Search for the cell housing the specified text and yield its [x, y] center coordinate. 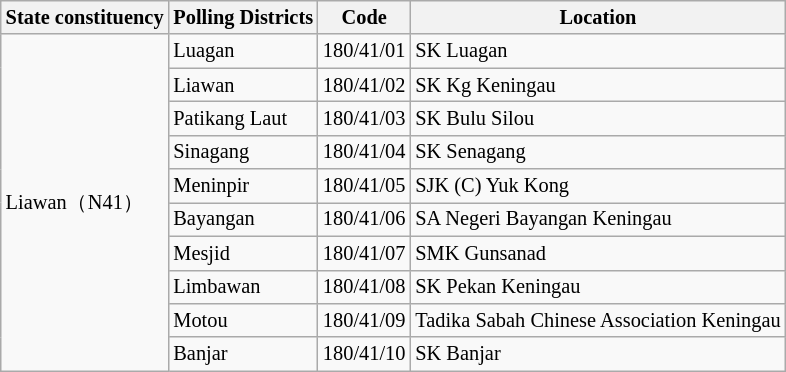
State constituency [85, 17]
180/41/06 [364, 219]
Sinagang [243, 152]
180/41/04 [364, 152]
SMK Gunsanad [598, 253]
Bayangan [243, 219]
Liawan（N41） [85, 202]
Patikang Laut [243, 118]
180/41/01 [364, 51]
180/41/07 [364, 253]
Tadika Sabah Chinese Association Keningau [598, 320]
Motou [243, 320]
Mesjid [243, 253]
180/41/10 [364, 354]
Meninpir [243, 186]
SK Kg Keningau [598, 85]
180/41/02 [364, 85]
SK Banjar [598, 354]
Liawan [243, 85]
180/41/08 [364, 287]
SK Pekan Keningau [598, 287]
180/41/05 [364, 186]
SK Luagan [598, 51]
Limbawan [243, 287]
Polling Districts [243, 17]
Luagan [243, 51]
180/41/09 [364, 320]
Location [598, 17]
Code [364, 17]
Banjar [243, 354]
180/41/03 [364, 118]
SK Bulu Silou [598, 118]
SK Senagang [598, 152]
SJK (C) Yuk Kong [598, 186]
SA Negeri Bayangan Keningau [598, 219]
